Extract the [X, Y] coordinate from the center of the cell holding the provided text.  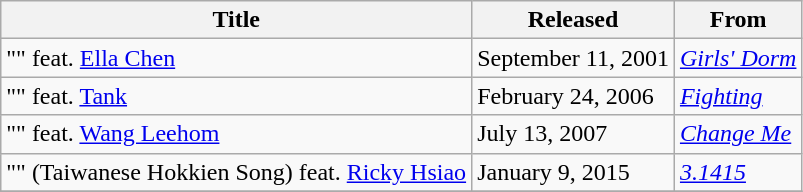
"" (Taiwanese Hokkien Song) feat. Ricky Hsiao [236, 172]
"" feat. Wang Leehom [236, 134]
From [738, 20]
"" feat. Tank [236, 96]
Change Me [738, 134]
September 11, 2001 [574, 58]
Title [236, 20]
Fighting [738, 96]
January 9, 2015 [574, 172]
July 13, 2007 [574, 134]
Released [574, 20]
"" feat. Ella Chen [236, 58]
Girls' Dorm [738, 58]
February 24, 2006 [574, 96]
3.1415 [738, 172]
